Locate the cell with the specified text and output its [x, y] center coordinate. 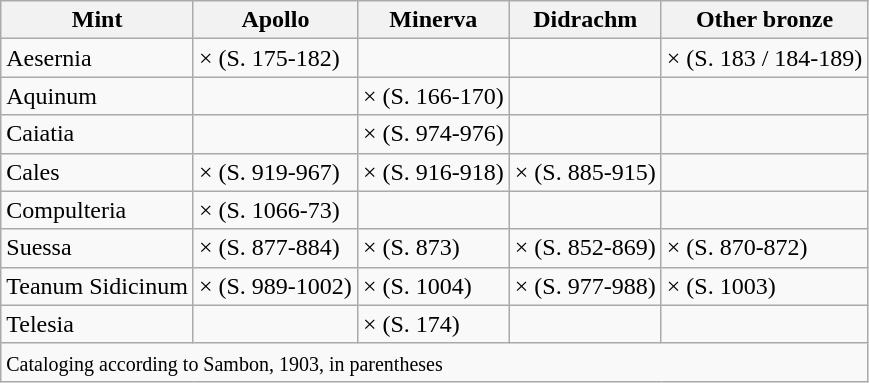
× (S. 174) [433, 324]
Other bronze [764, 20]
Aquinum [98, 96]
× (S. 852-869) [585, 248]
Aesernia [98, 58]
Cataloging according to Sambon, 1903, in parentheses [434, 362]
× (S. 916-918) [433, 172]
× (S. 989-1002) [275, 286]
× (S. 877-884) [275, 248]
× (S. 1003) [764, 286]
× (S. 175-182) [275, 58]
× (S. 1066-73) [275, 210]
× (S. 166-170) [433, 96]
Minerva [433, 20]
Didrachm [585, 20]
× (S. 974-976) [433, 134]
Telesia [98, 324]
Teanum Sidicinum [98, 286]
Mint [98, 20]
× (S. 919-967) [275, 172]
× (S. 183 / 184-189) [764, 58]
× (S. 870-872) [764, 248]
Compulteria [98, 210]
× (S. 977-988) [585, 286]
Apollo [275, 20]
Caiatia [98, 134]
× (S. 873) [433, 248]
Suessa [98, 248]
Cales [98, 172]
× (S. 1004) [433, 286]
× (S. 885-915) [585, 172]
